Return [X, Y] of the center of cell containing provided text 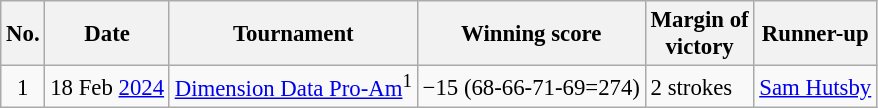
Winning score [531, 34]
Sam Hutsby [816, 87]
No. [23, 34]
Runner-up [816, 34]
1 [23, 87]
Tournament [293, 34]
Margin ofvictory [700, 34]
18 Feb 2024 [107, 87]
2 strokes [700, 87]
−15 (68-66-71-69=274) [531, 87]
Dimension Data Pro-Am1 [293, 87]
Date [107, 34]
